Return [x, y] of the center of cell containing provided text 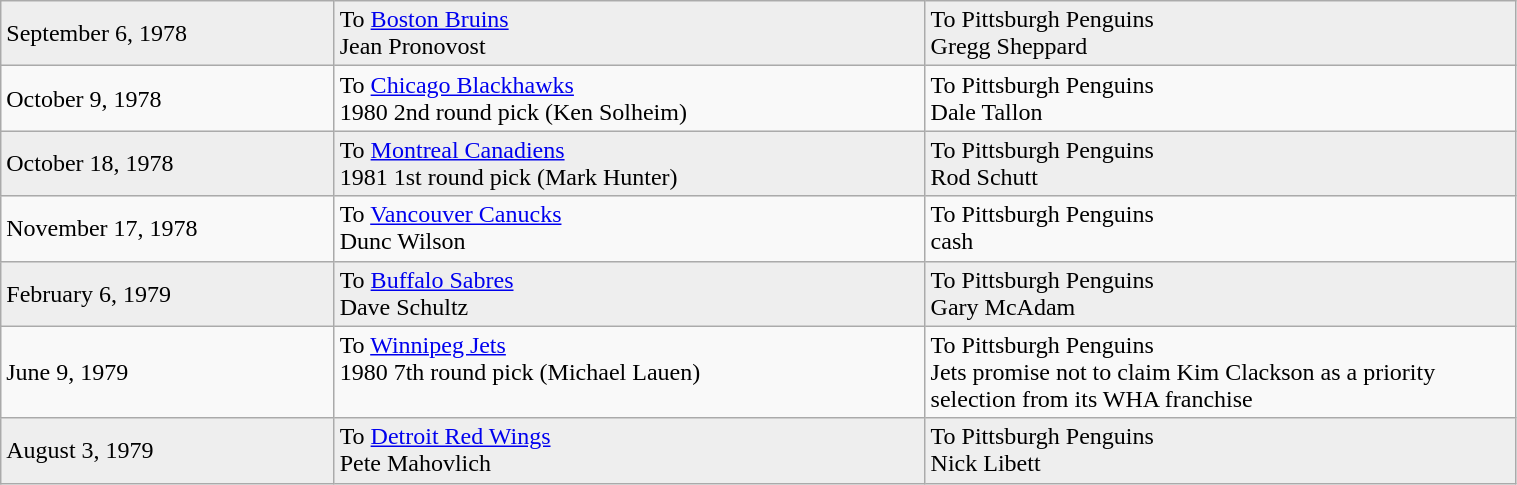
October 18, 1978 [168, 164]
To Winnipeg Jets1980 7th round pick (Michael Lauen) [630, 372]
To Pittsburgh PenguinsDale Tallon [1220, 98]
To Buffalo SabresDave Schultz [630, 294]
To Montreal Canadiens1981 1st round pick (Mark Hunter) [630, 164]
To Pittsburgh PenguinsJets promise not to claim Kim Clackson as a priority selection from its WHA franchise [1220, 372]
To Pittsburgh PenguinsNick Libett [1220, 450]
November 17, 1978 [168, 228]
September 6, 1978 [168, 34]
August 3, 1979 [168, 450]
October 9, 1978 [168, 98]
To Pittsburgh PenguinsRod Schutt [1220, 164]
To Chicago Blackhawks1980 2nd round pick (Ken Solheim) [630, 98]
To Detroit Red WingsPete Mahovlich [630, 450]
To Vancouver CanucksDunc Wilson [630, 228]
To Pittsburgh PenguinsGregg Sheppard [1220, 34]
June 9, 1979 [168, 372]
To Pittsburgh Penguinscash [1220, 228]
February 6, 1979 [168, 294]
To Boston BruinsJean Pronovost [630, 34]
To Pittsburgh PenguinsGary McAdam [1220, 294]
